Scan for the cell matching the given text and deliver its [x, y] coordinate at center. 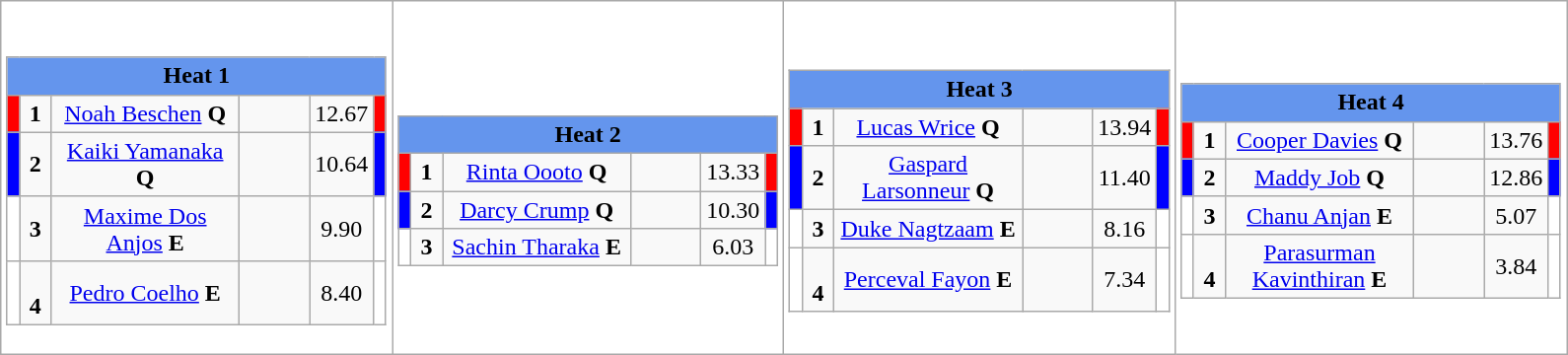
Heat 1 [196, 76]
6.03 [734, 248]
11.40 [1124, 177]
Heat 4 1 Cooper Davies Q 13.76 2 Maddy Job Q 12.86 3 Chanu Anjan E 5.07 4 Parasurman Kavinthiran E 3.84 [1371, 177]
Heat 4 [1371, 103]
3.84 [1517, 266]
Heat 2 1 Rinta Oooto Q 13.33 2 Darcy Crump Q 10.30 3 Sachin Tharaka E 6.03 [588, 177]
Sachin Tharaka E [536, 248]
8.16 [1124, 229]
Rinta Oooto Q [536, 173]
Cooper Davies Q [1319, 140]
Heat 2 [588, 135]
13.94 [1124, 127]
Chanu Anjan E [1319, 215]
Kaiki Yamanaka Q [146, 164]
Maxime Dos Anjos E [146, 229]
Darcy Crump Q [536, 210]
10.64 [341, 164]
13.33 [734, 173]
Pedro Coelho E [146, 292]
Heat 3 1 Lucas Wrice Q 13.94 2 Gaspard Larsonneur Q 11.40 3 Duke Nagtzaam E 8.16 4 Perceval Fayon E 7.34 [980, 177]
5.07 [1517, 215]
Noah Beschen Q [146, 113]
9.90 [341, 229]
12.86 [1517, 177]
10.30 [734, 210]
8.40 [341, 292]
Perceval Fayon E [929, 280]
Maddy Job Q [1319, 177]
7.34 [1124, 280]
12.67 [341, 113]
Heat 1 1 Noah Beschen Q 12.67 2 Kaiki Yamanaka Q 10.64 3 Maxime Dos Anjos E 9.90 4 Pedro Coelho E 8.40 [197, 177]
13.76 [1517, 140]
Parasurman Kavinthiran E [1319, 266]
Gaspard Larsonneur Q [929, 177]
Heat 3 [979, 90]
Lucas Wrice Q [929, 127]
Duke Nagtzaam E [929, 229]
